Scan for the cell matching the given text and deliver its (X, Y) coordinate at center. 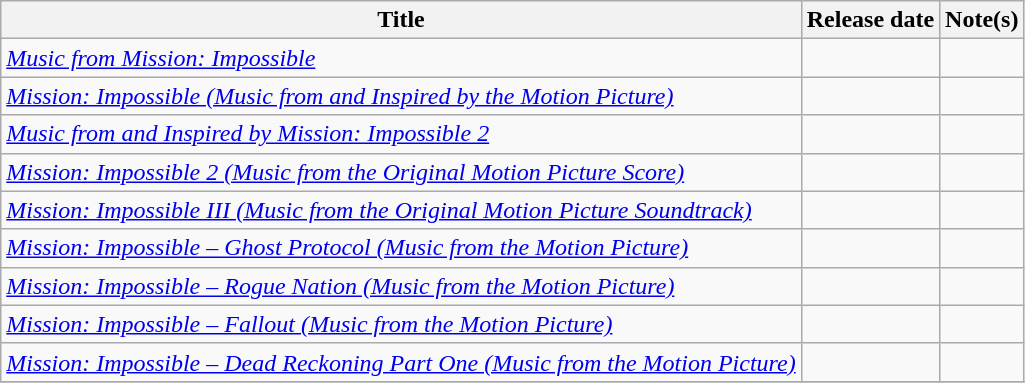
Mission: Impossible III (Music from the Original Motion Picture Soundtrack) (401, 210)
Release date (870, 20)
Mission: Impossible – Fallout (Music from the Motion Picture) (401, 324)
Title (401, 20)
Mission: Impossible – Ghost Protocol (Music from the Motion Picture) (401, 248)
Mission: Impossible 2 (Music from the Original Motion Picture Score) (401, 172)
Music from and Inspired by Mission: Impossible 2 (401, 134)
Note(s) (982, 20)
Mission: Impossible (Music from and Inspired by the Motion Picture) (401, 96)
Mission: Impossible – Dead Reckoning Part One (Music from the Motion Picture) (401, 362)
Mission: Impossible – Rogue Nation (Music from the Motion Picture) (401, 286)
Music from Mission: Impossible (401, 58)
